For the text-containing cell, return its midpoint in (x, y) coordinate format. 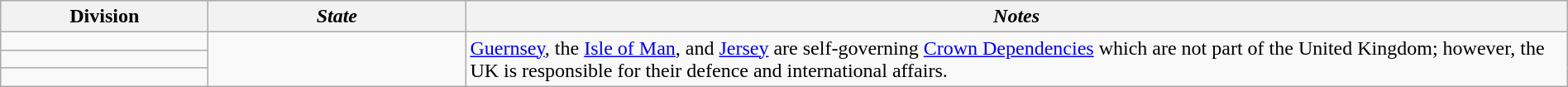
Division (104, 17)
State (337, 17)
Notes (1016, 17)
